Find where the given text appears and provide that cell's center as [X, Y] coordinate. 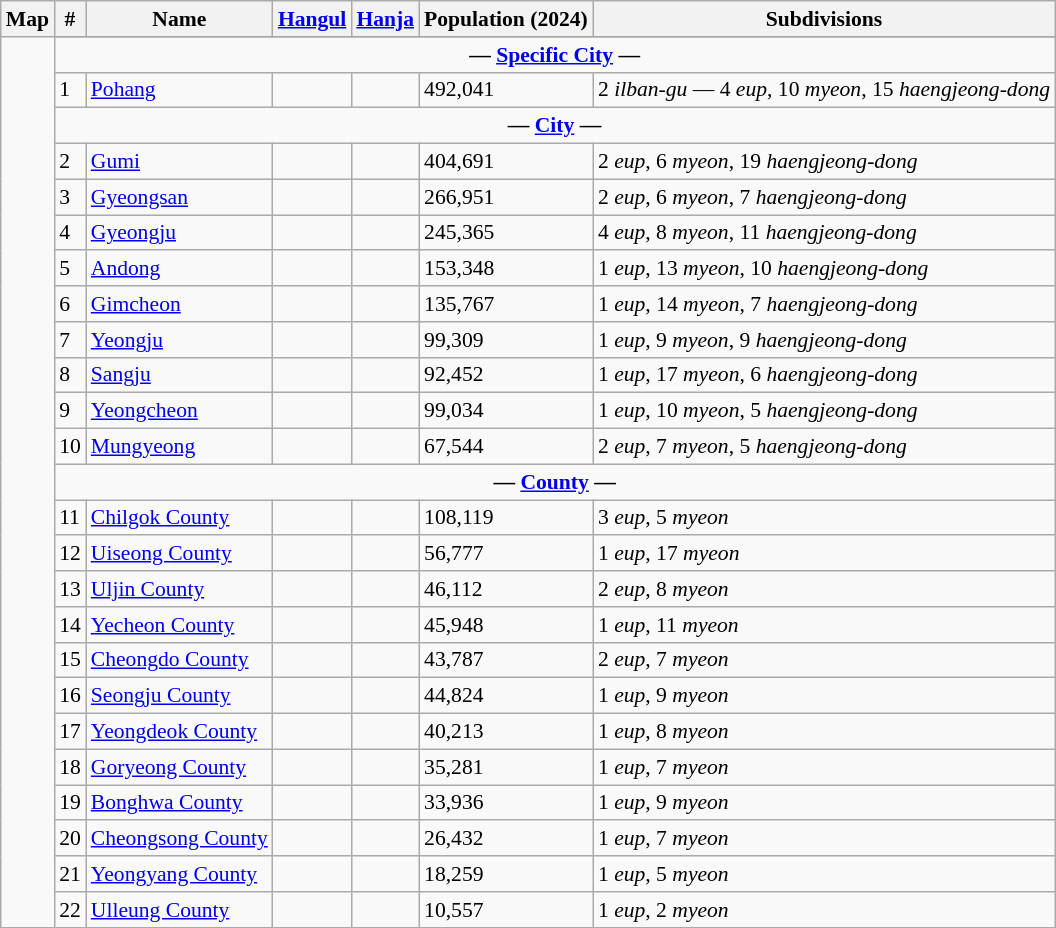
2 eup, 6 myeon, 19 haengjeong-dong [824, 162]
Bonghwa County [180, 803]
1 eup, 13 myeon, 10 haengjeong-dong [824, 269]
Gyeongju [180, 233]
— County — [554, 482]
Population (2024) [506, 19]
2 [70, 162]
Andong [180, 269]
5 [70, 269]
6 [70, 304]
Hanja [385, 19]
1 eup, 5 myeon [824, 874]
1 [70, 90]
13 [70, 589]
2 ilban-gu — 4 eup, 10 myeon, 15 haengjeong-dong [824, 90]
Name [180, 19]
2 eup, 6 myeon, 7 haengjeong-dong [824, 197]
4 eup, 8 myeon, 11 haengjeong-dong [824, 233]
12 [70, 554]
44,824 [506, 696]
245,365 [506, 233]
18 [70, 767]
Cheongdo County [180, 660]
26,432 [506, 839]
108,119 [506, 518]
Cheongsong County [180, 839]
— City — [554, 126]
22 [70, 910]
492,041 [506, 90]
Yeongdeok County [180, 732]
10,557 [506, 910]
Yeongcheon [180, 411]
15 [70, 660]
21 [70, 874]
40,213 [506, 732]
— Specific City — [554, 55]
Ulleung County [180, 910]
Goryeong County [180, 767]
45,948 [506, 625]
153,348 [506, 269]
Seongju County [180, 696]
1 eup, 9 myeon, 9 haengjeong-dong [824, 340]
3 eup, 5 myeon [824, 518]
Sangju [180, 375]
Map [28, 19]
Mungyeong [180, 447]
67,544 [506, 447]
Yeongyang County [180, 874]
1 eup, 2 myeon [824, 910]
17 [70, 732]
10 [70, 447]
3 [70, 197]
43,787 [506, 660]
Gimcheon [180, 304]
1 eup, 10 myeon, 5 haengjeong-dong [824, 411]
2 eup, 7 myeon, 5 haengjeong-dong [824, 447]
99,034 [506, 411]
1 eup, 8 myeon [824, 732]
Yeongju [180, 340]
18,259 [506, 874]
# [70, 19]
99,309 [506, 340]
Pohang [180, 90]
266,951 [506, 197]
1 eup, 11 myeon [824, 625]
19 [70, 803]
9 [70, 411]
2 eup, 8 myeon [824, 589]
14 [70, 625]
33,936 [506, 803]
Uiseong County [180, 554]
56,777 [506, 554]
4 [70, 233]
135,767 [506, 304]
7 [70, 340]
1 eup, 14 myeon, 7 haengjeong-dong [824, 304]
Gumi [180, 162]
20 [70, 839]
404,691 [506, 162]
11 [70, 518]
8 [70, 375]
1 eup, 17 myeon [824, 554]
Chilgok County [180, 518]
35,281 [506, 767]
92,452 [506, 375]
16 [70, 696]
46,112 [506, 589]
Hangul [312, 19]
2 eup, 7 myeon [824, 660]
Gyeongsan [180, 197]
1 eup, 17 myeon, 6 haengjeong-dong [824, 375]
Yecheon County [180, 625]
Uljin County [180, 589]
Subdivisions [824, 19]
